From the cell containing the given text, extract its center point as [x, y] coordinate. 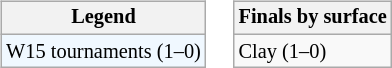
Clay (1–0) [313, 51]
Finals by surface [313, 18]
W15 tournaments (1–0) [103, 51]
Legend [103, 18]
